Detect which cell encompasses the target text, then output its [x, y] center coordinate. 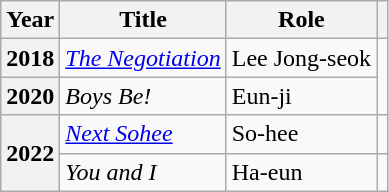
Title [143, 20]
Eun-ji [301, 96]
So-hee [301, 134]
The Negotiation [143, 58]
2022 [30, 153]
2018 [30, 58]
Boys Be! [143, 96]
Year [30, 20]
You and I [143, 172]
Next Sohee [143, 134]
2020 [30, 96]
Lee Jong-seok [301, 58]
Ha-eun [301, 172]
Role [301, 20]
